For the text-containing cell, return its midpoint in (X, Y) coordinate format. 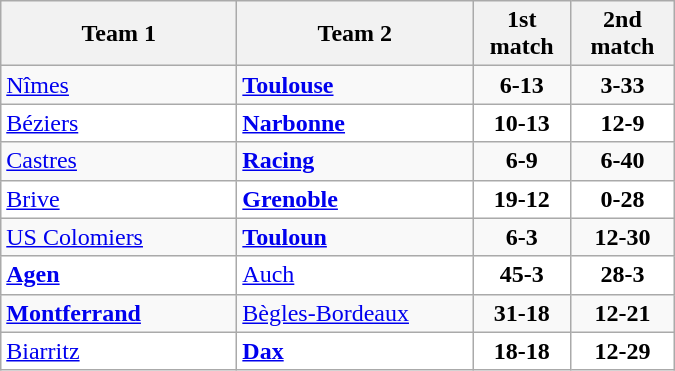
Racing (355, 161)
3-33 (623, 85)
10-13 (522, 123)
45-3 (522, 275)
US Colomiers (119, 237)
Team 1 (119, 34)
Team 2 (355, 34)
Brive (119, 199)
Biarritz (119, 351)
Touloun (355, 237)
Montferrand (119, 313)
12-21 (623, 313)
0-28 (623, 199)
Auch (355, 275)
1st match (522, 34)
Agen (119, 275)
6-9 (522, 161)
Béziers (119, 123)
31-18 (522, 313)
Grenoble (355, 199)
Bègles-Bordeaux (355, 313)
6-13 (522, 85)
19-12 (522, 199)
28-3 (623, 275)
18-18 (522, 351)
Narbonne (355, 123)
6-3 (522, 237)
12-9 (623, 123)
12-30 (623, 237)
Nîmes (119, 85)
Dax (355, 351)
6-40 (623, 161)
2nd match (623, 34)
12-29 (623, 351)
Castres (119, 161)
Toulouse (355, 85)
